Return the [x, y] coordinate for the center point of the cell that contains the specified text.  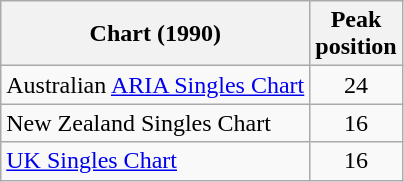
Chart (1990) [156, 34]
Peakposition [356, 34]
UK Singles Chart [156, 161]
New Zealand Singles Chart [156, 123]
Australian ARIA Singles Chart [156, 85]
24 [356, 85]
